Scan for the cell matching the given text and deliver its (X, Y) coordinate at center. 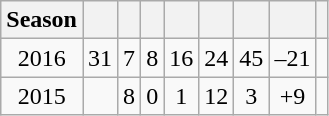
Season (42, 20)
0 (152, 96)
2016 (42, 58)
–21 (292, 58)
+9 (292, 96)
12 (216, 96)
31 (100, 58)
16 (182, 58)
1 (182, 96)
7 (130, 58)
3 (252, 96)
45 (252, 58)
24 (216, 58)
2015 (42, 96)
